Output the (x, y) coordinate of the center of the cell containing the given text.  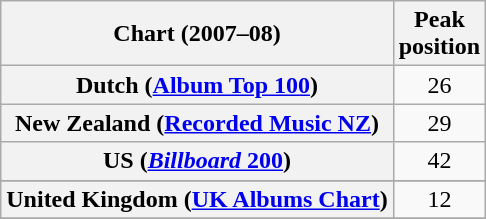
Peakposition (439, 34)
26 (439, 85)
12 (439, 199)
Dutch (Album Top 100) (197, 85)
29 (439, 123)
United Kingdom (UK Albums Chart) (197, 199)
42 (439, 161)
Chart (2007–08) (197, 34)
New Zealand (Recorded Music NZ) (197, 123)
US (Billboard 200) (197, 161)
